Capture the cell that displays the provided text and extract its (x, y) central coordinate. 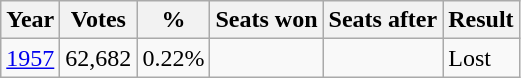
Seats won (266, 20)
0.22% (174, 58)
Lost (481, 58)
62,682 (98, 58)
% (174, 20)
Result (481, 20)
Year (30, 20)
Seats after (383, 20)
1957 (30, 58)
Votes (98, 20)
